Determine the [x, y] coordinate at the center of the cell enclosing the given text.  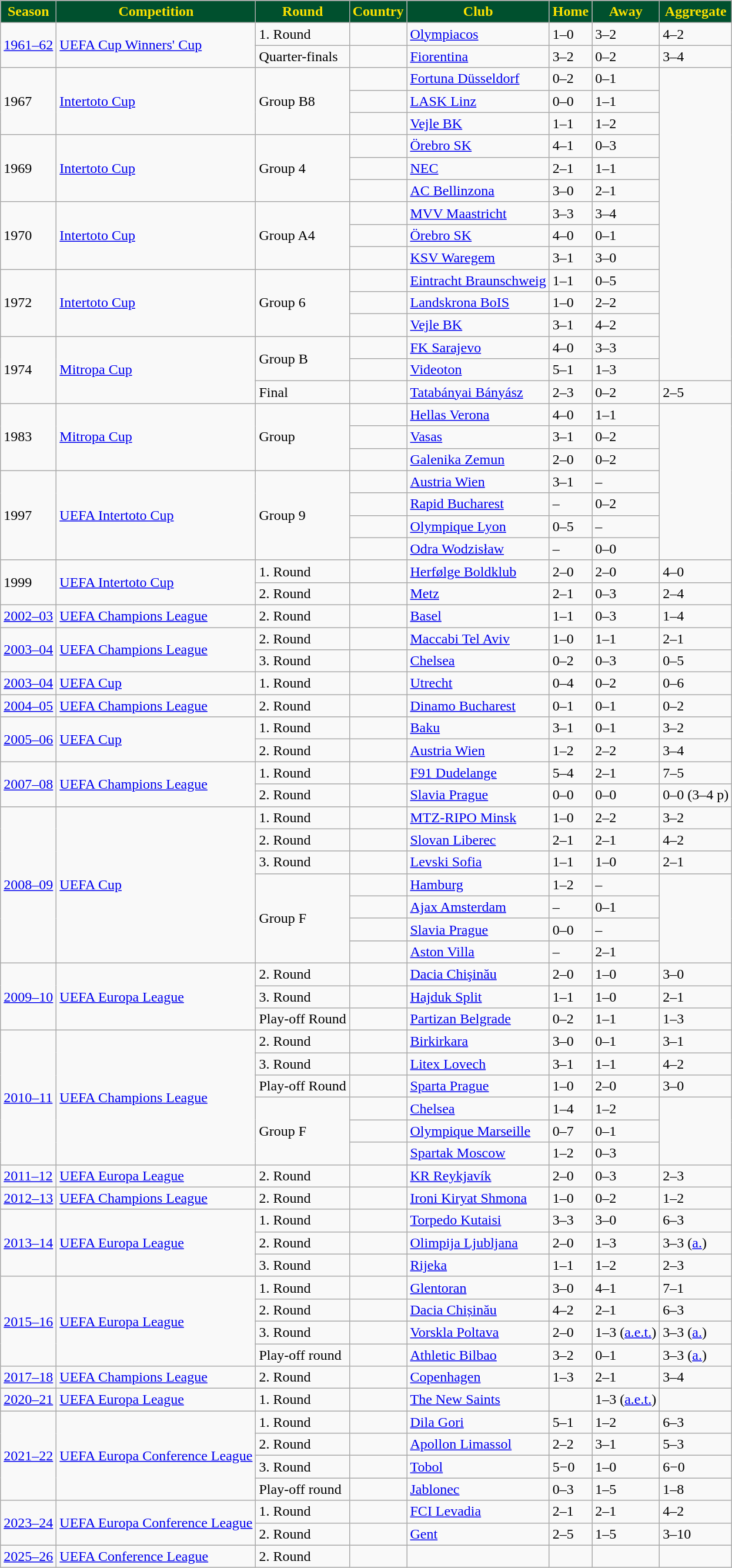
Basel [478, 616]
Ajax Amsterdam [478, 907]
Metz [478, 593]
FCI Levadia [478, 1512]
Olympique Lyon [478, 526]
1967 [28, 101]
2017–18 [28, 1377]
2011–12 [28, 1176]
The New Saints [478, 1400]
0–6 [696, 683]
Round [302, 12]
6−0 [696, 1467]
Aggregate [696, 12]
Group A4 [302, 235]
2004–05 [28, 706]
Copenhagen [478, 1377]
Vorskla Poltava [478, 1332]
Baku [478, 728]
7–5 [696, 773]
1972 [28, 303]
1969 [28, 168]
5–4 [570, 773]
Dinamo Bucharest [478, 706]
5−0 [570, 1467]
1999 [28, 582]
Quarter-finals [302, 56]
1961–62 [28, 45]
Birkirkara [478, 1042]
Sparta Prague [478, 1086]
2013–14 [28, 1243]
7–1 [696, 1287]
Slovan Liberec [478, 840]
FK Sarajevo [478, 348]
Group 9 [302, 515]
Group B8 [302, 101]
Levski Sofia [478, 862]
Glentoran [478, 1287]
Aston Villa [478, 952]
Maccabi Tel Aviv [478, 638]
Landskrona BoIS [478, 303]
Olympique Marseille [478, 1131]
Tobol [478, 1467]
Ironi Kiryat Shmona [478, 1198]
Tatabányai Bányász [478, 392]
2021–22 [28, 1456]
2005–06 [28, 739]
2008–09 [28, 885]
Hellas Verona [478, 415]
Rijeka [478, 1265]
0–0 (3–4 p) [696, 795]
Group B [302, 359]
Dila Gori [478, 1422]
Club [478, 12]
Home [570, 12]
UEFA Cup Winners' Cup [156, 45]
2015–16 [28, 1321]
Final [302, 392]
Olympiacos [478, 34]
Season [28, 12]
2010–11 [28, 1097]
Fiorentina [478, 56]
2002–03 [28, 616]
Gent [478, 1534]
1–8 [696, 1489]
2020–21 [28, 1400]
1983 [28, 437]
Group 6 [302, 303]
Dacia Chișinău [478, 1310]
Partizan Belgrade [478, 1019]
Athletic Bilbao [478, 1355]
Rapid Bucharest [478, 504]
Torpedo Kutaisi [478, 1220]
Apollon Limassol [478, 1444]
Videoton [478, 370]
Vasas [478, 437]
1974 [28, 370]
MTZ-RIPO Minsk [478, 818]
Spartak Moscow [478, 1153]
2025–26 [28, 1556]
KSV Waregem [478, 258]
Hajduk Split [478, 997]
KR Reykjavík [478, 1176]
Group [302, 437]
Eintracht Braunschweig [478, 281]
2012–13 [28, 1198]
Jablonec [478, 1489]
MVV Maastricht [478, 213]
2007–08 [28, 784]
AC Bellinzona [478, 191]
0–7 [570, 1131]
1970 [28, 235]
0–4 [570, 683]
Utrecht [478, 683]
NEC [478, 168]
Galenika Zemun [478, 459]
Dacia Chişinău [478, 974]
2023–24 [28, 1523]
2009–10 [28, 996]
3–10 [696, 1534]
1997 [28, 515]
F91 Dudelange [478, 773]
2–4 [696, 593]
Away [626, 12]
Litex Lovech [478, 1064]
Odra Wodzisław [478, 549]
Competition [156, 12]
Group 4 [302, 168]
Country [378, 12]
Hamburg [478, 885]
LASK Linz [478, 101]
5–3 [696, 1444]
Fortuna Düsseldorf [478, 79]
Olimpija Ljubljana [478, 1243]
UEFA Conference League [156, 1556]
Herfølge Boldklub [478, 571]
